Provide the [x, y] coordinate of the cell's center where the given text is located.  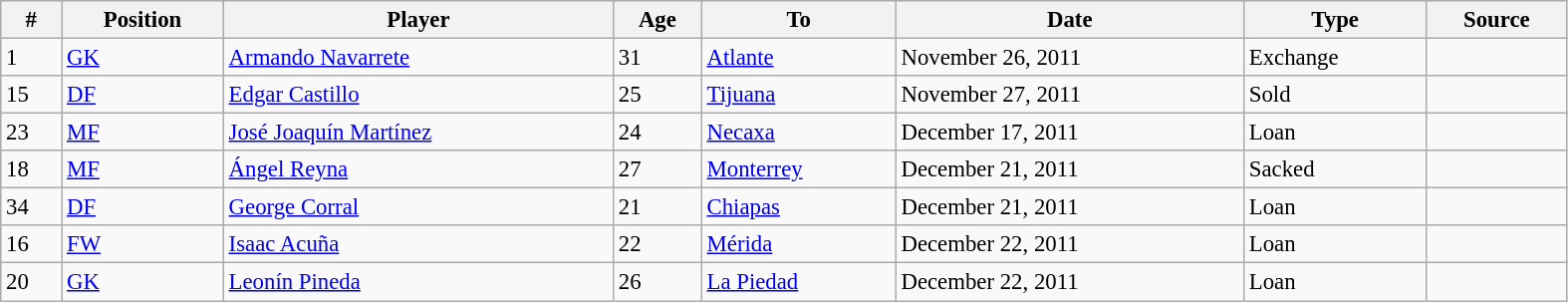
34 [32, 207]
31 [657, 58]
Monterrey [799, 169]
27 [657, 169]
FW [143, 244]
16 [32, 244]
Age [657, 20]
Necaxa [799, 133]
20 [32, 282]
21 [657, 207]
November 27, 2011 [1070, 95]
Leonín Pineda [418, 282]
# [32, 20]
Sacked [1335, 169]
George Corral [418, 207]
December 17, 2011 [1070, 133]
1 [32, 58]
Exchange [1335, 58]
La Piedad [799, 282]
Isaac Acuña [418, 244]
18 [32, 169]
Player [418, 20]
Chiapas [799, 207]
26 [657, 282]
Armando Navarrete [418, 58]
Source [1496, 20]
23 [32, 133]
Ángel Reyna [418, 169]
Type [1335, 20]
Atlante [799, 58]
Sold [1335, 95]
24 [657, 133]
Date [1070, 20]
22 [657, 244]
José Joaquín Martínez [418, 133]
To [799, 20]
Edgar Castillo [418, 95]
Position [143, 20]
15 [32, 95]
25 [657, 95]
Mérida [799, 244]
Tijuana [799, 95]
November 26, 2011 [1070, 58]
